From the cell containing the given text, extract its center point as (x, y) coordinate. 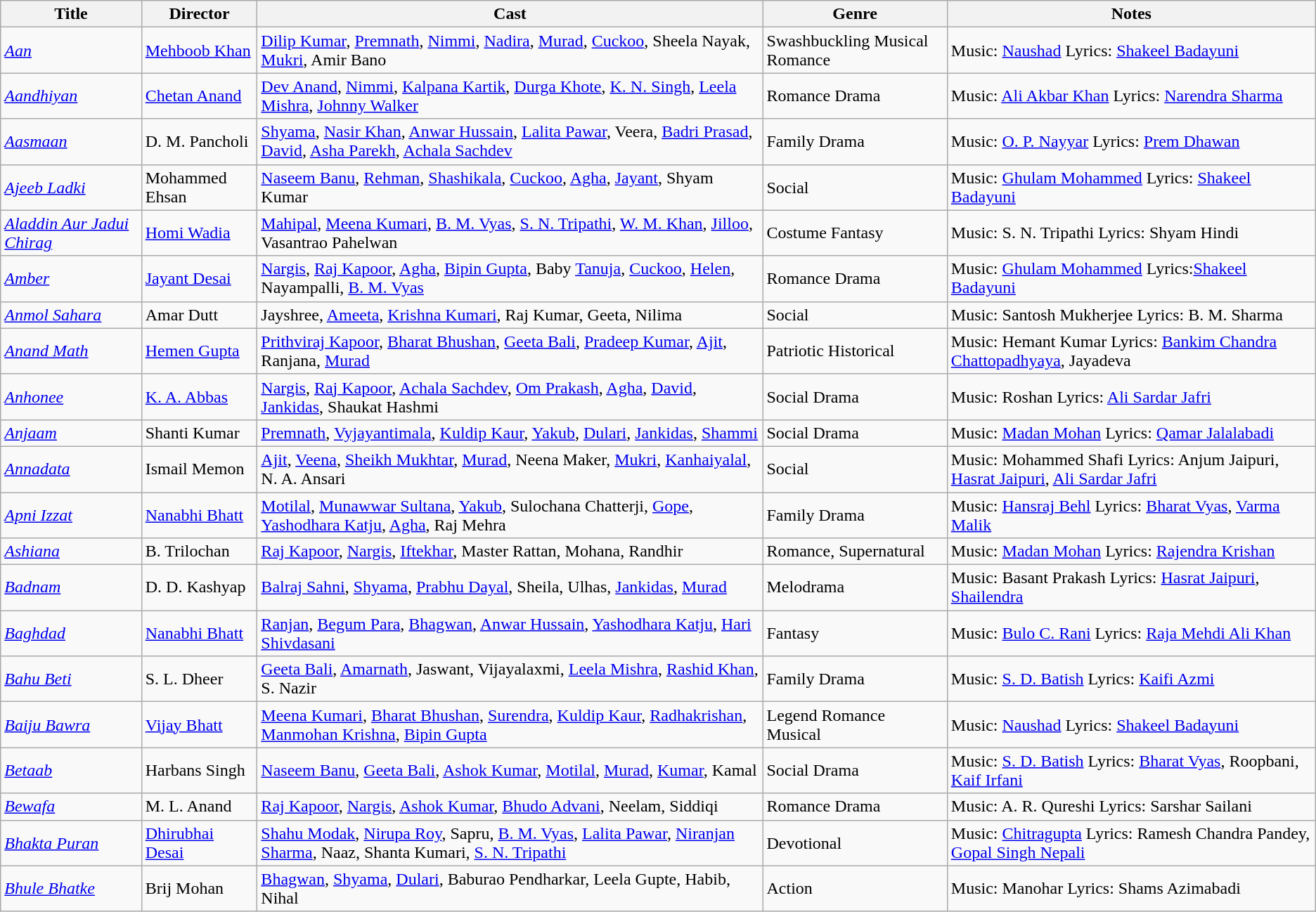
Swashbuckling Musical Romance (855, 51)
Prithviraj Kapoor, Bharat Bhushan, Geeta Bali, Pradeep Kumar, Ajit, Ranjana, Murad (510, 351)
Aan (71, 51)
Brij Mohan (200, 888)
Romance, Supernatural (855, 552)
Mahipal, Meena Kumari, B. M. Vyas, S. N. Tripathi, W. M. Khan, Jilloo, Vasantrao Pahelwan (510, 233)
Anmol Sahara (71, 315)
Bhakta Puran (71, 843)
Director (200, 14)
Music: Bulo C. Rani Lyrics: Raja Mehdi Ali Khan (1131, 634)
D. M. Pancholi (200, 142)
Aasmaan (71, 142)
Music: Ghulam Mohammed Lyrics:Shakeel Badayuni (1131, 278)
Meena Kumari, Bharat Bhushan, Surendra, Kuldip Kaur, Radhakrishan, Manmohan Krishna, Bipin Gupta (510, 725)
Notes (1131, 14)
Title (71, 14)
Apni Izzat (71, 514)
Music: Madan Mohan Lyrics: Rajendra Krishan (1131, 552)
Bahu Beti (71, 679)
Music: S. D. Batish Lyrics: Kaifi Azmi (1131, 679)
Jayshree, Ameeta, Krishna Kumari, Raj Kumar, Geeta, Nilima (510, 315)
Music: Hemant Kumar Lyrics: Bankim Chandra Chattopadhyaya, Jayadeva (1131, 351)
Balraj Sahni, Shyama, Prabhu Dayal, Sheila, Ulhas, Jankidas, Murad (510, 587)
Motilal, Munawwar Sultana, Yakub, Sulochana Chatterji, Gope, Yashodhara Katju, Agha, Raj Mehra (510, 514)
S. L. Dheer (200, 679)
Anhonee (71, 396)
Baiju Bawra (71, 725)
Mohammed Ehsan (200, 187)
Geeta Bali, Amarnath, Jaswant, Vijayalaxmi, Leela Mishra, Rashid Khan, S. Nazir (510, 679)
Bhule Bhatke (71, 888)
Bhagwan, Shyama, Dulari, Baburao Pendharkar, Leela Gupte, Habib, Nihal (510, 888)
K. A. Abbas (200, 396)
Music: Hansraj Behl Lyrics: Bharat Vyas, Varma Malik (1131, 514)
B. Trilochan (200, 552)
Music: Santosh Mukherjee Lyrics: B. M. Sharma (1131, 315)
Music: S. N. Tripathi Lyrics: Shyam Hindi (1131, 233)
Bewafa (71, 807)
Baghdad (71, 634)
Naseem Banu, Rehman, Shashikala, Cuckoo, Agha, Jayant, Shyam Kumar (510, 187)
Melodrama (855, 587)
Ashiana (71, 552)
Nargis, Raj Kapoor, Agha, Bipin Gupta, Baby Tanuja, Cuckoo, Helen, Nayampalli, B. M. Vyas (510, 278)
Anand Math (71, 351)
Mehboob Khan (200, 51)
M. L. Anand (200, 807)
Patriotic Historical (855, 351)
Dev Anand, Nimmi, Kalpana Kartik, Durga Khote, K. N. Singh, Leela Mishra, Johnny Walker (510, 96)
Aladdin Aur Jadui Chirag (71, 233)
Anjaam (71, 433)
Vijay Bhatt (200, 725)
Hemen Gupta (200, 351)
Ajeeb Ladki (71, 187)
Annadata (71, 469)
Music: A. R. Qureshi Lyrics: Sarshar Sailani (1131, 807)
Raj Kapoor, Nargis, Ashok Kumar, Bhudo Advani, Neelam, Siddiqi (510, 807)
Ismail Memon (200, 469)
Ajit, Veena, Sheikh Mukhtar, Murad, Neena Maker, Mukri, Kanhaiyalal, N. A. Ansari (510, 469)
Betaab (71, 770)
Music: Ghulam Mohammed Lyrics: Shakeel Badayuni (1131, 187)
Homi Wadia (200, 233)
Chetan Anand (200, 96)
Music: Chitragupta Lyrics: Ramesh Chandra Pandey, Gopal Singh Nepali (1131, 843)
Music: Madan Mohan Lyrics: Qamar Jalalabadi (1131, 433)
Dhirubhai Desai (200, 843)
Raj Kapoor, Nargis, Iftekhar, Master Rattan, Mohana, Randhir (510, 552)
Amar Dutt (200, 315)
Ranjan, Begum Para, Bhagwan, Anwar Hussain, Yashodhara Katju, Hari Shivdasani (510, 634)
Aandhiyan (71, 96)
Music: Roshan Lyrics: Ali Sardar Jafri (1131, 396)
Music: Ali Akbar Khan Lyrics: Narendra Sharma (1131, 96)
Devotional (855, 843)
Shahu Modak, Nirupa Roy, Sapru, B. M. Vyas, Lalita Pawar, Niranjan Sharma, Naaz, Shanta Kumari, S. N. Tripathi (510, 843)
Shyama, Nasir Khan, Anwar Hussain, Lalita Pawar, Veera, Badri Prasad, David, Asha Parekh, Achala Sachdev (510, 142)
Costume Fantasy (855, 233)
Nargis, Raj Kapoor, Achala Sachdev, Om Prakash, Agha, David, Jankidas, Shaukat Hashmi (510, 396)
Genre (855, 14)
Music: Mohammed Shafi Lyrics: Anjum Jaipuri, Hasrat Jaipuri, Ali Sardar Jafri (1131, 469)
Fantasy (855, 634)
Music: Manohar Lyrics: Shams Azimabadi (1131, 888)
Music: Basant Prakash Lyrics: Hasrat Jaipuri, Shailendra (1131, 587)
Harbans Singh (200, 770)
Music: O. P. Nayyar Lyrics: Prem Dhawan (1131, 142)
Action (855, 888)
Shanti Kumar (200, 433)
Music: S. D. Batish Lyrics: Bharat Vyas, Roopbani, Kaif Irfani (1131, 770)
Legend Romance Musical (855, 725)
Jayant Desai (200, 278)
Naseem Banu, Geeta Bali, Ashok Kumar, Motilal, Murad, Kumar, Kamal (510, 770)
Badnam (71, 587)
Premnath, Vyjayantimala, Kuldip Kaur, Yakub, Dulari, Jankidas, Shammi (510, 433)
Dilip Kumar, Premnath, Nimmi, Nadira, Murad, Cuckoo, Sheela Nayak, Mukri, Amir Bano (510, 51)
D. D. Kashyap (200, 587)
Cast (510, 14)
Amber (71, 278)
